Extract the [x, y] coordinate from the center of the cell holding the provided text.  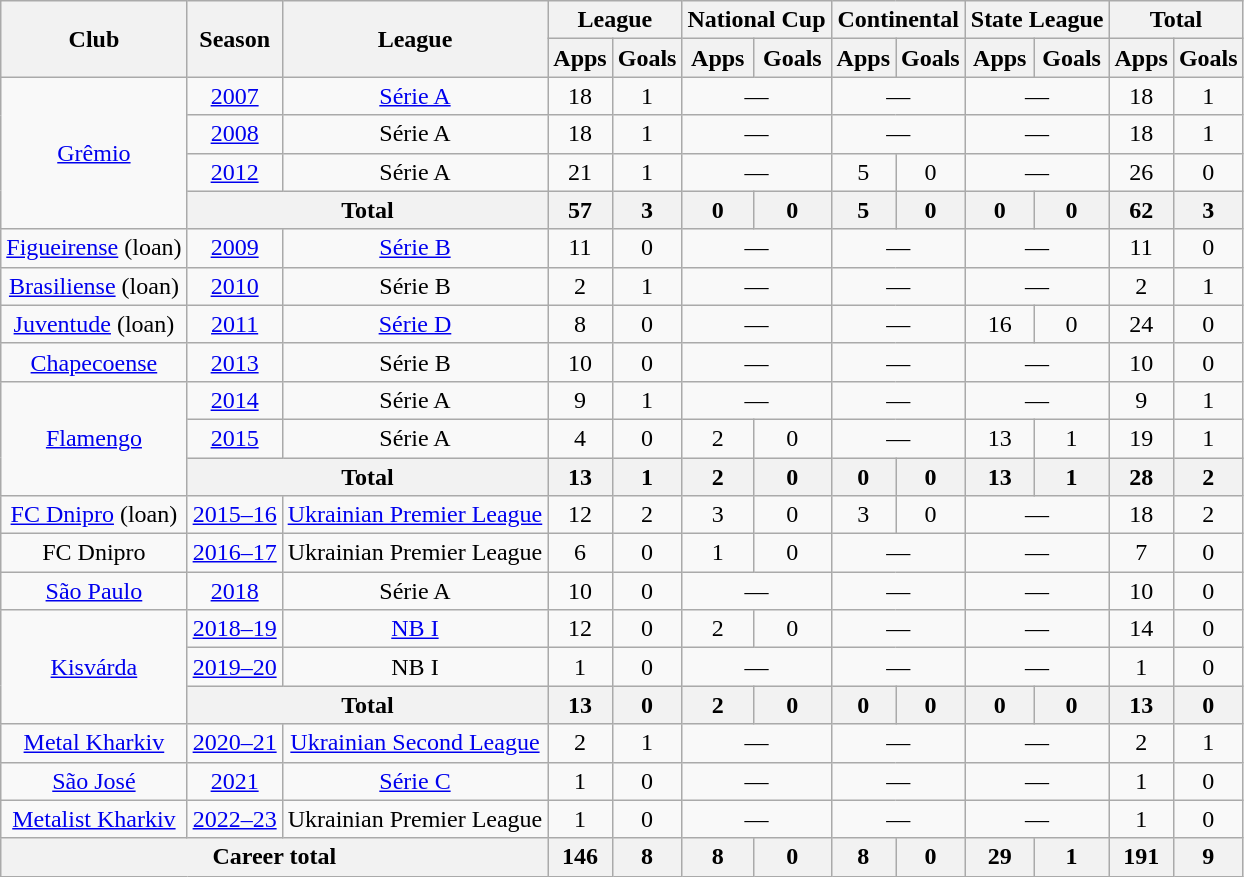
2008 [234, 134]
62 [1141, 210]
Career total [274, 857]
Grêmio [94, 153]
Flamengo [94, 438]
2009 [234, 248]
24 [1141, 324]
Chapecoense [94, 362]
2010 [234, 286]
2007 [234, 96]
2014 [234, 400]
146 [580, 857]
2020–21 [234, 743]
2016–17 [234, 553]
2019–20 [234, 667]
Season [234, 39]
São Paulo [94, 591]
Continental [898, 20]
16 [1000, 324]
2015–16 [234, 515]
São José [94, 781]
2018 [234, 591]
Série C [415, 781]
2012 [234, 172]
Série D [415, 324]
57 [580, 210]
Brasiliense (loan) [94, 286]
State League [1037, 20]
7 [1141, 553]
2011 [234, 324]
2013 [234, 362]
FC Dnipro [94, 553]
2021 [234, 781]
4 [580, 438]
FC Dnipro (loan) [94, 515]
19 [1141, 438]
Figueirense (loan) [94, 248]
26 [1141, 172]
6 [580, 553]
Kisvárda [94, 667]
191 [1141, 857]
Club [94, 39]
2015 [234, 438]
2022–23 [234, 819]
14 [1141, 629]
2018–19 [234, 629]
National Cup [756, 20]
Metal Kharkiv [94, 743]
Ukrainian Second League [415, 743]
Metalist Kharkiv [94, 819]
29 [1000, 857]
Juventude (loan) [94, 324]
21 [580, 172]
28 [1141, 477]
